Capture the cell that displays the provided text and extract its (x, y) central coordinate. 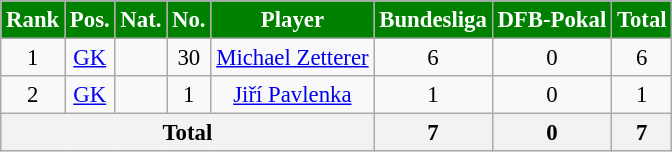
Nat. (141, 20)
Player (292, 20)
30 (189, 58)
No. (189, 20)
DFB-Pokal (552, 20)
Rank (33, 20)
2 (33, 95)
Pos. (90, 20)
Bundesliga (433, 20)
Jiří Pavlenka (292, 95)
Michael Zetterer (292, 58)
